For the text-containing cell, return its midpoint in (X, Y) coordinate format. 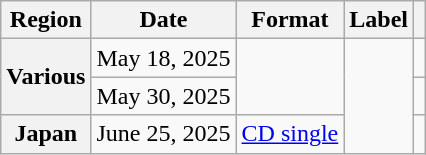
May 18, 2025 (164, 58)
Date (164, 20)
Region (46, 20)
Japan (46, 134)
May 30, 2025 (164, 96)
Format (290, 20)
June 25, 2025 (164, 134)
Label (379, 20)
Various (46, 77)
CD single (290, 134)
